Determine the [X, Y] coordinate at the center of the cell enclosing the given text.  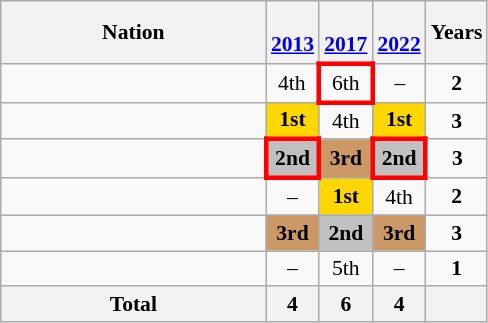
2022 [398, 32]
Years [457, 32]
6 [346, 305]
2017 [346, 32]
5th [346, 269]
Total [134, 305]
6th [346, 84]
2013 [292, 32]
1 [457, 269]
Nation [134, 32]
